From the cell containing the given text, extract its center point as [x, y] coordinate. 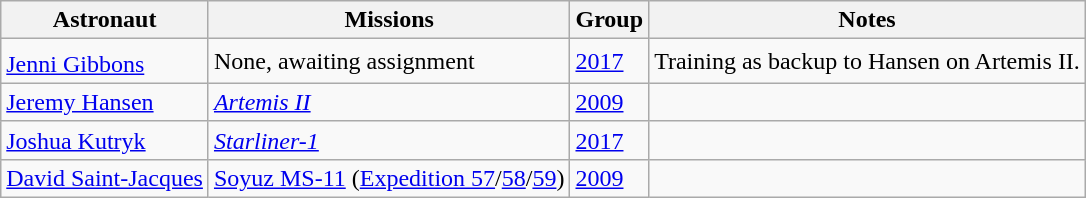
Jenni Gibbons [105, 62]
Training as backup to Hansen on Artemis II. [868, 62]
Missions [389, 20]
Starliner-1 [389, 140]
Group [610, 20]
Astronaut [105, 20]
Notes [868, 20]
Soyuz MS-11 (Expedition 57/58/59) [389, 178]
Artemis II [389, 102]
Joshua Kutryk [105, 140]
None, awaiting assignment [389, 62]
Jeremy Hansen [105, 102]
David Saint-Jacques [105, 178]
